Return [x, y] of the center of cell containing provided text 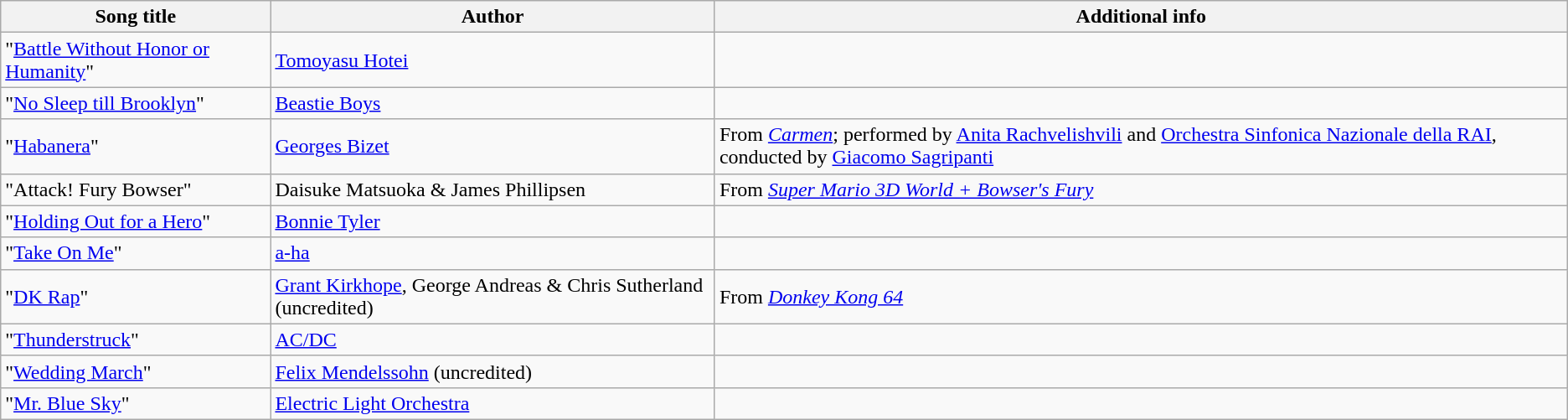
Beastie Boys [493, 103]
a-ha [493, 253]
Author [493, 17]
"Holding Out for a Hero" [136, 221]
"Mr. Blue Sky" [136, 403]
Tomoyasu Hotei [493, 60]
"Take On Me" [136, 253]
"Habanera" [136, 146]
"Battle Without Honor or Humanity" [136, 60]
Grant Kirkhope, George Andreas & Chris Sutherland (uncredited) [493, 297]
From Donkey Kong 64 [1141, 297]
"No Sleep till Brooklyn" [136, 103]
Felix Mendelssohn (uncredited) [493, 371]
Electric Light Orchestra [493, 403]
"DK Rap" [136, 297]
"Attack! Fury Bowser" [136, 189]
Daisuke Matsuoka & James Phillipsen [493, 189]
"Wedding March" [136, 371]
Song title [136, 17]
Additional info [1141, 17]
From Super Mario 3D World + Bowser's Fury [1141, 189]
"Thunderstruck" [136, 340]
AC/DC [493, 340]
Bonnie Tyler [493, 221]
From Carmen; performed by Anita Rachvelishvili and Orchestra Sinfonica Nazionale della RAI, conducted by Giacomo Sagripanti [1141, 146]
Georges Bizet [493, 146]
